From the cell containing the given text, extract its center point as (x, y) coordinate. 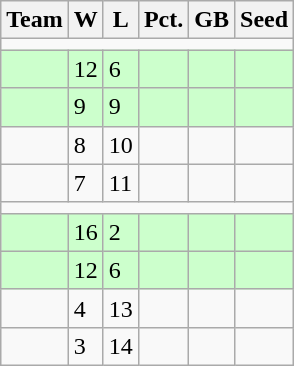
Seed (264, 20)
GB (212, 20)
Pct. (163, 20)
11 (120, 183)
13 (120, 308)
L (120, 20)
16 (86, 232)
Team (35, 20)
10 (120, 145)
2 (120, 232)
W (86, 20)
4 (86, 308)
7 (86, 183)
14 (120, 346)
8 (86, 145)
3 (86, 346)
